Return [X, Y] of the center of cell containing provided text 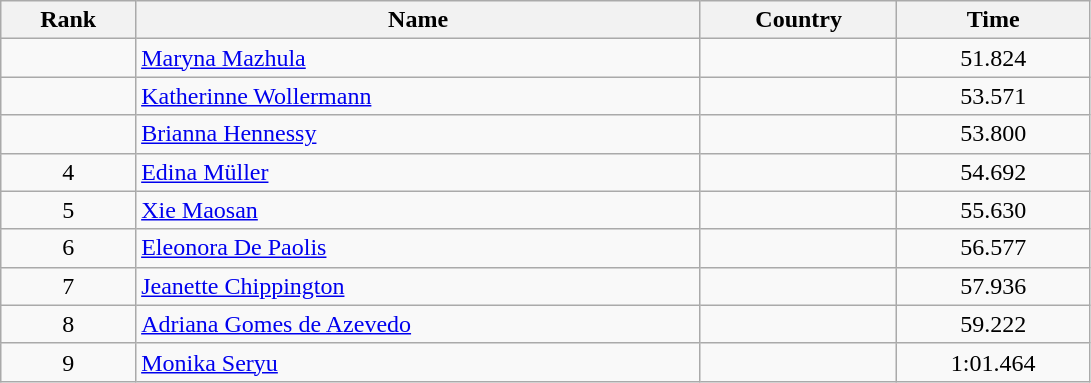
53.800 [994, 134]
51.824 [994, 58]
Jeanette Chippington [418, 286]
53.571 [994, 96]
56.577 [994, 248]
Rank [68, 20]
55.630 [994, 210]
Brianna Hennessy [418, 134]
57.936 [994, 286]
Xie Maosan [418, 210]
Eleonora De Paolis [418, 248]
59.222 [994, 324]
Maryna Mazhula [418, 58]
Monika Seryu [418, 362]
6 [68, 248]
Country [798, 20]
5 [68, 210]
9 [68, 362]
Name [418, 20]
8 [68, 324]
Katherinne Wollermann [418, 96]
Edina Müller [418, 172]
54.692 [994, 172]
4 [68, 172]
7 [68, 286]
Adriana Gomes de Azevedo [418, 324]
Time [994, 20]
1:01.464 [994, 362]
